Search for the cell housing the specified text and yield its [X, Y] center coordinate. 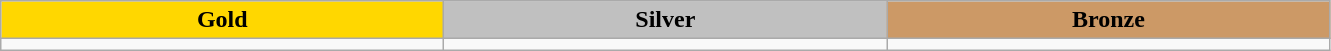
Bronze [1108, 20]
Gold [222, 20]
Silver [666, 20]
